Return (x, y) of the center of cell containing provided text 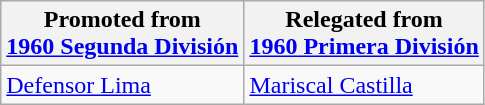
Mariscal Castilla (364, 85)
Promoted from1960 Segunda División (122, 34)
Relegated from1960 Primera División (364, 34)
Defensor Lima (122, 85)
